For the text-containing cell, return its midpoint in [X, Y] coordinate format. 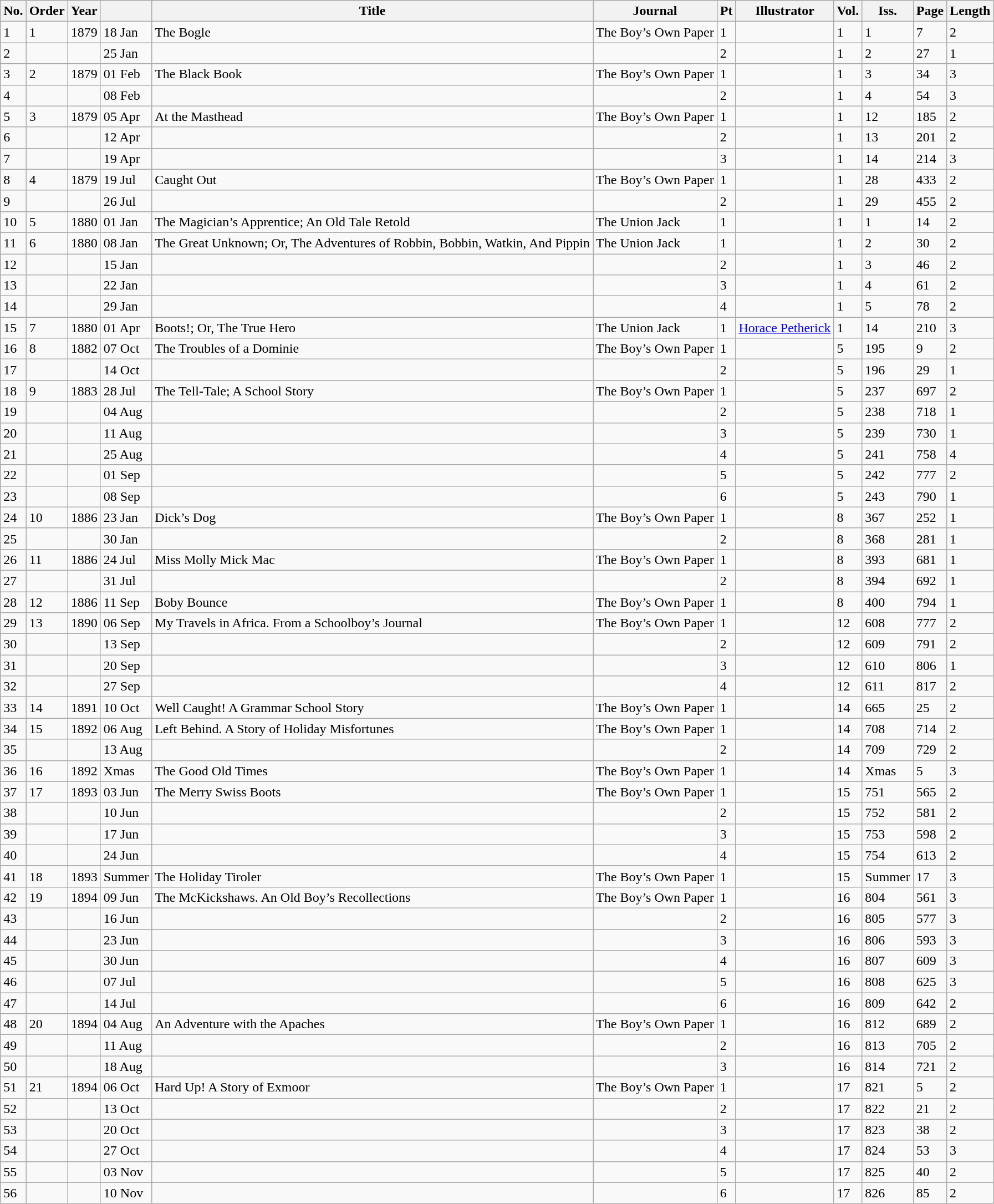
455 [930, 201]
709 [888, 750]
Illustrator [785, 11]
Pt [726, 11]
The Merry Swiss Boots [373, 792]
The Magician’s Apprentice; An Old Tale Retold [373, 222]
Dick’s Dog [373, 517]
25 Jan [126, 53]
44 [13, 940]
08 Sep [126, 496]
My Travels in Africa. From a Schoolboy’s Journal [373, 623]
42 [13, 897]
01 Sep [126, 475]
809 [888, 1003]
26 [13, 560]
721 [930, 1066]
214 [930, 159]
804 [888, 897]
754 [888, 855]
Well Caught! A Grammar School Story [373, 708]
39 [13, 834]
24 Jul [126, 560]
823 [888, 1130]
1891 [84, 708]
814 [888, 1066]
705 [930, 1045]
22 [13, 475]
The Great Unknown; Or, The Adventures of Robbin, Bobbin, Watkin, And Pippin [373, 243]
821 [888, 1088]
718 [930, 412]
49 [13, 1045]
03 Nov [126, 1172]
808 [888, 982]
751 [888, 792]
13 Oct [126, 1109]
The Tell-Tale; A School Story [373, 391]
41 [13, 876]
17 Jun [126, 834]
824 [888, 1151]
794 [930, 602]
689 [930, 1024]
26 Jul [126, 201]
241 [888, 454]
28 Jul [126, 391]
13 Sep [126, 644]
805 [888, 918]
03 Jun [126, 792]
697 [930, 391]
642 [930, 1003]
The McKickshaws. An Old Boy’s Recollections [373, 897]
692 [930, 581]
29 Jan [126, 307]
27 Sep [126, 687]
613 [930, 855]
23 Jun [126, 940]
09 Jun [126, 897]
581 [930, 813]
Page [930, 11]
367 [888, 517]
16 Jun [126, 918]
Vol. [848, 11]
817 [930, 687]
239 [888, 433]
807 [888, 961]
196 [888, 370]
665 [888, 708]
611 [888, 687]
185 [930, 116]
243 [888, 496]
10 Nov [126, 1193]
Horace Petherick [785, 328]
32 [13, 687]
37 [13, 792]
561 [930, 897]
20 Sep [126, 665]
The Black Book [373, 74]
Length [970, 11]
18 Jan [126, 32]
825 [888, 1172]
Order [47, 11]
252 [930, 517]
368 [888, 539]
50 [13, 1066]
30 Jan [126, 539]
06 Sep [126, 623]
12 Apr [126, 138]
610 [888, 665]
565 [930, 792]
51 [13, 1088]
1890 [84, 623]
11 Sep [126, 602]
27 Oct [126, 1151]
43 [13, 918]
752 [888, 813]
14 Jul [126, 1003]
08 Jan [126, 243]
01 Apr [126, 328]
Title [373, 11]
Hard Up! A Story of Exmoor [373, 1088]
433 [930, 180]
10 Oct [126, 708]
At the Masthead [373, 116]
729 [930, 750]
758 [930, 454]
281 [930, 539]
Journal [655, 11]
1882 [84, 349]
07 Jul [126, 982]
An Adventure with the Apaches [373, 1024]
01 Feb [126, 74]
06 Aug [126, 729]
07 Oct [126, 349]
714 [930, 729]
31 Jul [126, 581]
812 [888, 1024]
The Bogle [373, 32]
31 [13, 665]
237 [888, 391]
Iss. [888, 11]
791 [930, 644]
15 Jan [126, 265]
822 [888, 1109]
Left Behind. A Story of Holiday Misfortunes [373, 729]
Year [84, 11]
Miss Molly Mick Mac [373, 560]
24 [13, 517]
52 [13, 1109]
The Good Old Times [373, 771]
19 Apr [126, 159]
753 [888, 834]
20 Oct [126, 1130]
19 Jul [126, 180]
400 [888, 602]
08 Feb [126, 95]
598 [930, 834]
201 [930, 138]
Caught Out [373, 180]
47 [13, 1003]
23 Jan [126, 517]
681 [930, 560]
24 Jun [126, 855]
No. [13, 11]
33 [13, 708]
25 Aug [126, 454]
14 Oct [126, 370]
577 [930, 918]
394 [888, 581]
826 [888, 1193]
22 Jan [126, 286]
730 [930, 433]
238 [888, 412]
23 [13, 496]
56 [13, 1193]
393 [888, 560]
Boby Bounce [373, 602]
55 [13, 1172]
813 [888, 1045]
708 [888, 729]
61 [930, 286]
593 [930, 940]
30 Jun [126, 961]
242 [888, 475]
608 [888, 623]
The Holiday Tiroler [373, 876]
05 Apr [126, 116]
01 Jan [126, 222]
18 Aug [126, 1066]
790 [930, 496]
625 [930, 982]
13 Aug [126, 750]
85 [930, 1193]
10 Jun [126, 813]
1883 [84, 391]
45 [13, 961]
210 [930, 328]
48 [13, 1024]
The Troubles of a Dominie [373, 349]
35 [13, 750]
36 [13, 771]
06 Oct [126, 1088]
Boots!; Or, The True Hero [373, 328]
78 [930, 307]
195 [888, 349]
